Detect which cell encompasses the target text, then output its [X, Y] center coordinate. 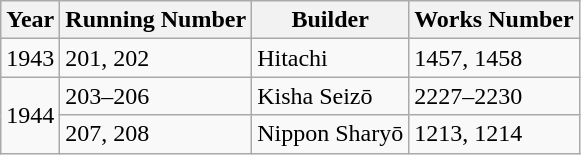
207, 208 [156, 134]
203–206 [156, 96]
201, 202 [156, 58]
Hitachi [330, 58]
1944 [30, 115]
Kisha Seizō [330, 96]
Year [30, 20]
Works Number [494, 20]
1943 [30, 58]
Running Number [156, 20]
1457, 1458 [494, 58]
Builder [330, 20]
Nippon Sharyō [330, 134]
2227–2230 [494, 96]
1213, 1214 [494, 134]
